Extract the [x, y] coordinate from the center of the cell holding the provided text.  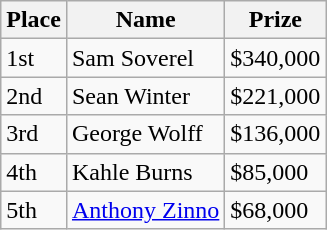
Sean Winter [145, 96]
5th [34, 210]
$340,000 [276, 58]
4th [34, 172]
Prize [276, 20]
3rd [34, 134]
Sam Soverel [145, 58]
Anthony Zinno [145, 210]
$68,000 [276, 210]
$85,000 [276, 172]
Kahle Burns [145, 172]
Place [34, 20]
$221,000 [276, 96]
1st [34, 58]
$136,000 [276, 134]
2nd [34, 96]
Name [145, 20]
George Wolff [145, 134]
